Capture the cell that displays the provided text and extract its [X, Y] central coordinate. 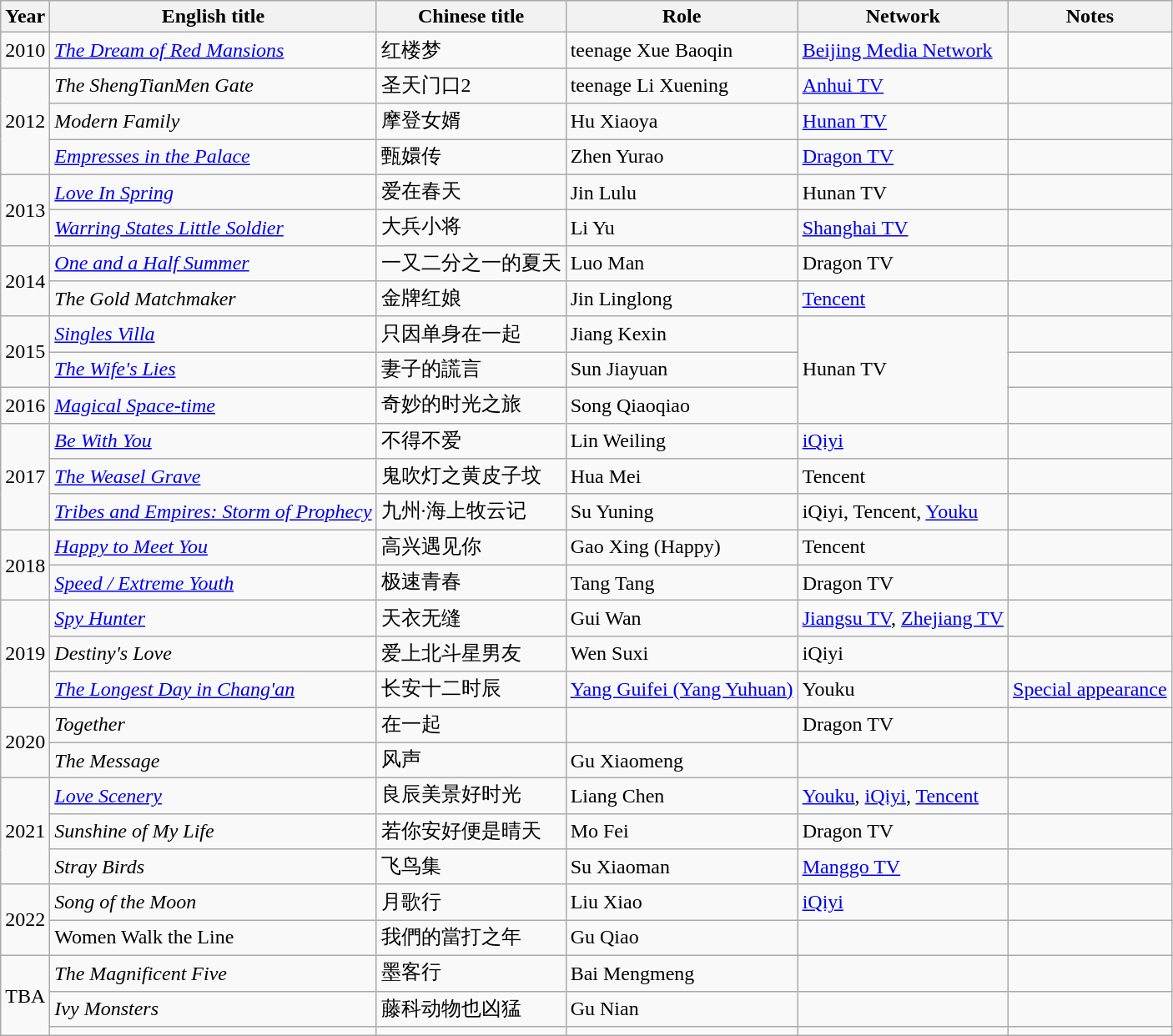
The Magnificent Five [214, 973]
Song Qiaoqiao [682, 405]
The Wife's Lies [214, 370]
2021 [25, 832]
摩登女婿 [471, 122]
Magical Space-time [214, 405]
2010 [25, 50]
高兴遇见你 [471, 547]
Jin Linglong [682, 299]
甄嬛传 [471, 157]
The ShengTianMen Gate [214, 85]
风声 [471, 761]
Li Yu [682, 229]
Shanghai TV [903, 229]
九州·海上牧云记 [471, 512]
Stray Birds [214, 868]
The Message [214, 761]
2014 [25, 280]
大兵小将 [471, 229]
2020 [25, 742]
Tribes and Empires: Storm of Prophecy [214, 512]
Jiang Kexin [682, 334]
Hu Xiaoya [682, 122]
2018 [25, 566]
Luo Man [682, 264]
Manggo TV [903, 868]
爱上北斗星男友 [471, 654]
Warring States Little Soldier [214, 229]
Su Xiaoman [682, 868]
Liu Xiao [682, 903]
Gu Nian [682, 1009]
爱在春天 [471, 192]
2017 [25, 476]
飞鸟集 [471, 868]
Gu Xiaomeng [682, 761]
Network [903, 17]
TBA [25, 995]
Love Scenery [214, 796]
Gao Xing (Happy) [682, 547]
Be With You [214, 440]
The Weasel Grave [214, 477]
Role [682, 17]
不得不爱 [471, 440]
2015 [25, 352]
Sun Jiayuan [682, 370]
2022 [25, 919]
Wen Suxi [682, 654]
Empresses in the Palace [214, 157]
Love In Spring [214, 192]
月歌行 [471, 903]
Yang Guifei (Yang Yuhuan) [682, 689]
English title [214, 17]
只因单身在一起 [471, 334]
Lin Weiling [682, 440]
teenage Xue Baoqin [682, 50]
2019 [25, 654]
Spy Hunter [214, 619]
The Gold Matchmaker [214, 299]
Notes [1090, 17]
teenage Li Xuening [682, 85]
妻子的謊言 [471, 370]
Modern Family [214, 122]
Sunshine of My Life [214, 831]
Gui Wan [682, 619]
极速青春 [471, 582]
Singles Villa [214, 334]
Jiangsu TV, Zhejiang TV [903, 619]
Liang Chen [682, 796]
若你安好便是晴天 [471, 831]
天衣无缝 [471, 619]
Bai Mengmeng [682, 973]
金牌红娘 [471, 299]
良辰美景好时光 [471, 796]
红楼梦 [471, 50]
Zhen Yurao [682, 157]
2016 [25, 405]
Song of the Moon [214, 903]
在一起 [471, 726]
Special appearance [1090, 689]
The Dream of Red Mansions [214, 50]
藤科动物也凶猛 [471, 1009]
一又二分之一的夏天 [471, 264]
长安十二时辰 [471, 689]
Youku, iQiyi, Tencent [903, 796]
Su Yuning [682, 512]
Speed / Extreme Youth [214, 582]
奇妙的时光之旅 [471, 405]
墨客行 [471, 973]
iQiyi, Tencent, Youku [903, 512]
Gu Qiao [682, 938]
Jin Lulu [682, 192]
圣天门口2 [471, 85]
鬼吹灯之黄皮子坟 [471, 477]
Anhui TV [903, 85]
Happy to Meet You [214, 547]
Youku [903, 689]
2012 [25, 121]
我們的當打之年 [471, 938]
The Longest Day in Chang'an [214, 689]
Year [25, 17]
Chinese title [471, 17]
Ivy Monsters [214, 1009]
2013 [25, 210]
Hua Mei [682, 477]
Beijing Media Network [903, 50]
Tang Tang [682, 582]
One and a Half Summer [214, 264]
Mo Fei [682, 831]
Destiny's Love [214, 654]
Together [214, 726]
Women Walk the Line [214, 938]
